Output the (x, y) coordinate of the center of the cell containing the given text.  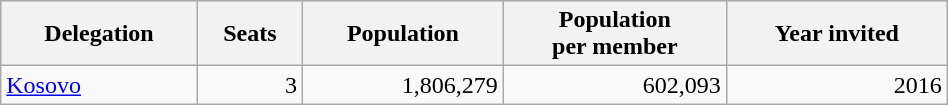
1,806,279 (402, 85)
3 (250, 85)
602,093 (614, 85)
Seats (250, 34)
Delegation (100, 34)
Year invited (836, 34)
Kosovo (100, 85)
Population (402, 34)
2016 (836, 85)
Populationper member (614, 34)
